Extract the (x, y) coordinate from the center of the cell holding the provided text.  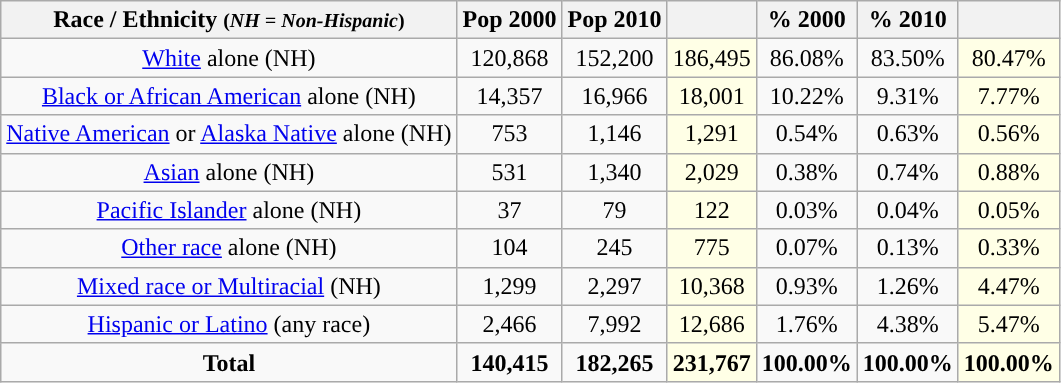
0.07% (806, 248)
1,146 (614, 134)
0.05% (1008, 210)
0.88% (1008, 172)
775 (712, 248)
Pop 2010 (614, 20)
7.77% (1008, 96)
10,368 (712, 286)
White alone (NH) (229, 58)
4.38% (908, 324)
0.63% (908, 134)
Total (229, 362)
1.76% (806, 324)
10.22% (806, 96)
0.04% (908, 210)
16,966 (614, 96)
2,029 (712, 172)
Race / Ethnicity (NH = Non-Hispanic) (229, 20)
Hispanic or Latino (any race) (229, 324)
1,340 (614, 172)
531 (510, 172)
182,265 (614, 362)
1,291 (712, 134)
% 2000 (806, 20)
0.56% (1008, 134)
152,200 (614, 58)
Asian alone (NH) (229, 172)
104 (510, 248)
122 (712, 210)
86.08% (806, 58)
245 (614, 248)
Pacific Islander alone (NH) (229, 210)
18,001 (712, 96)
140,415 (510, 362)
5.47% (1008, 324)
37 (510, 210)
14,357 (510, 96)
0.93% (806, 286)
186,495 (712, 58)
0.38% (806, 172)
9.31% (908, 96)
80.47% (1008, 58)
Mixed race or Multiracial (NH) (229, 286)
7,992 (614, 324)
0.03% (806, 210)
0.54% (806, 134)
0.33% (1008, 248)
79 (614, 210)
0.74% (908, 172)
Pop 2000 (510, 20)
2,466 (510, 324)
1,299 (510, 286)
83.50% (908, 58)
12,686 (712, 324)
1.26% (908, 286)
231,767 (712, 362)
120,868 (510, 58)
% 2010 (908, 20)
0.13% (908, 248)
2,297 (614, 286)
Native American or Alaska Native alone (NH) (229, 134)
4.47% (1008, 286)
753 (510, 134)
Other race alone (NH) (229, 248)
Black or African American alone (NH) (229, 96)
